Determine the (X, Y) coordinate at the center of the cell enclosing the given text.  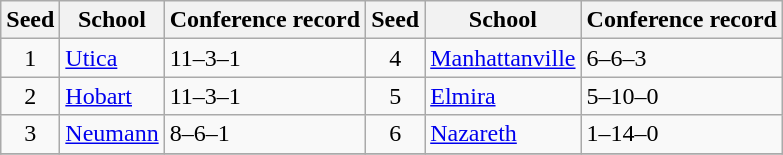
Hobart (112, 96)
5–10–0 (682, 96)
Manhattanville (503, 58)
Neumann (112, 134)
Elmira (503, 96)
8–6–1 (264, 134)
5 (396, 96)
1 (30, 58)
6–6–3 (682, 58)
4 (396, 58)
3 (30, 134)
Nazareth (503, 134)
Utica (112, 58)
2 (30, 96)
1–14–0 (682, 134)
6 (396, 134)
